For the text-containing cell, return its midpoint in [x, y] coordinate format. 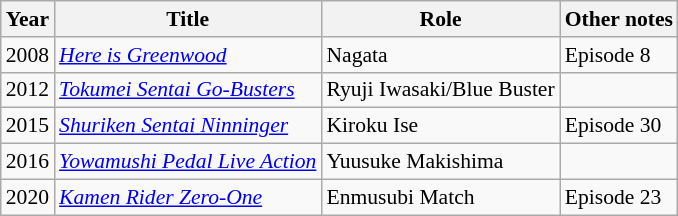
2016 [28, 162]
Shuriken Sentai Ninninger [188, 126]
Ryuji Iwasaki/Blue Buster [440, 90]
Episode 30 [619, 126]
Title [188, 19]
Yuusuke Makishima [440, 162]
Yowamushi Pedal Live Action [188, 162]
2008 [28, 55]
Role [440, 19]
2015 [28, 126]
Episode 23 [619, 197]
Nagata [440, 55]
2020 [28, 197]
2012 [28, 90]
Here is Greenwood [188, 55]
Other notes [619, 19]
Kiroku Ise [440, 126]
Tokumei Sentai Go-Busters [188, 90]
Year [28, 19]
Episode 8 [619, 55]
Kamen Rider Zero-One [188, 197]
Enmusubi Match [440, 197]
